For the text-containing cell, return its midpoint in [X, Y] coordinate format. 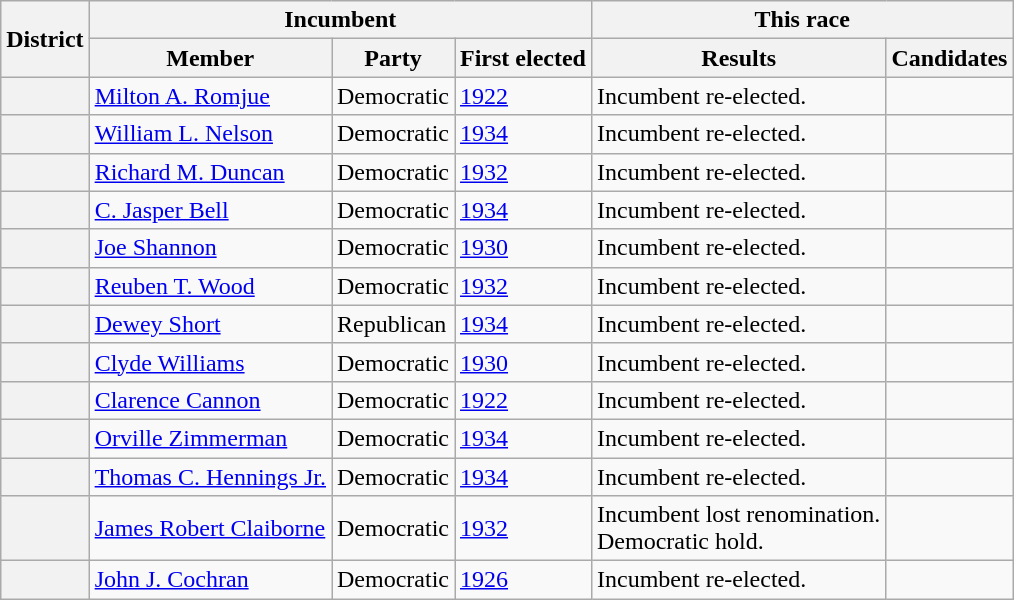
Clarence Cannon [210, 400]
Incumbent [340, 20]
Member [210, 58]
James Robert Claiborne [210, 528]
C. Jasper Bell [210, 210]
Milton A. Romjue [210, 96]
Candidates [950, 58]
Richard M. Duncan [210, 172]
This race [802, 20]
Reuben T. Wood [210, 286]
First elected [522, 58]
Clyde Williams [210, 362]
Results [738, 58]
John J. Cochran [210, 580]
Thomas C. Hennings Jr. [210, 477]
Republican [394, 324]
Orville Zimmerman [210, 438]
1926 [522, 580]
Incumbent lost renomination.Democratic hold. [738, 528]
Joe Shannon [210, 248]
Party [394, 58]
District [45, 39]
William L. Nelson [210, 134]
Dewey Short [210, 324]
